Provide the [X, Y] coordinate of the cell's center where the given text is located.  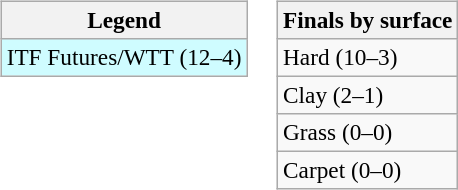
Clay (2–1) [368, 95]
ITF Futures/WTT (12–4) [124, 57]
Carpet (0–0) [368, 171]
Hard (10–3) [368, 57]
Legend [124, 20]
Grass (0–0) [368, 133]
Finals by surface [368, 20]
